For the text-containing cell, return its midpoint in [x, y] coordinate format. 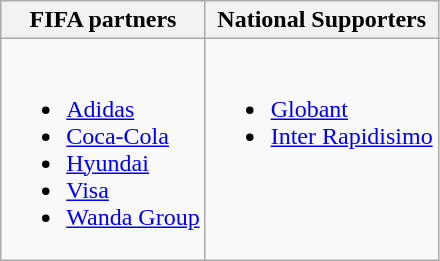
FIFA partners [103, 20]
AdidasCoca-ColaHyundaiVisaWanda Group [103, 150]
GlobantInter Rapidisimo [322, 150]
National Supporters [322, 20]
